Determine the (X, Y) coordinate at the center of the cell enclosing the given text.  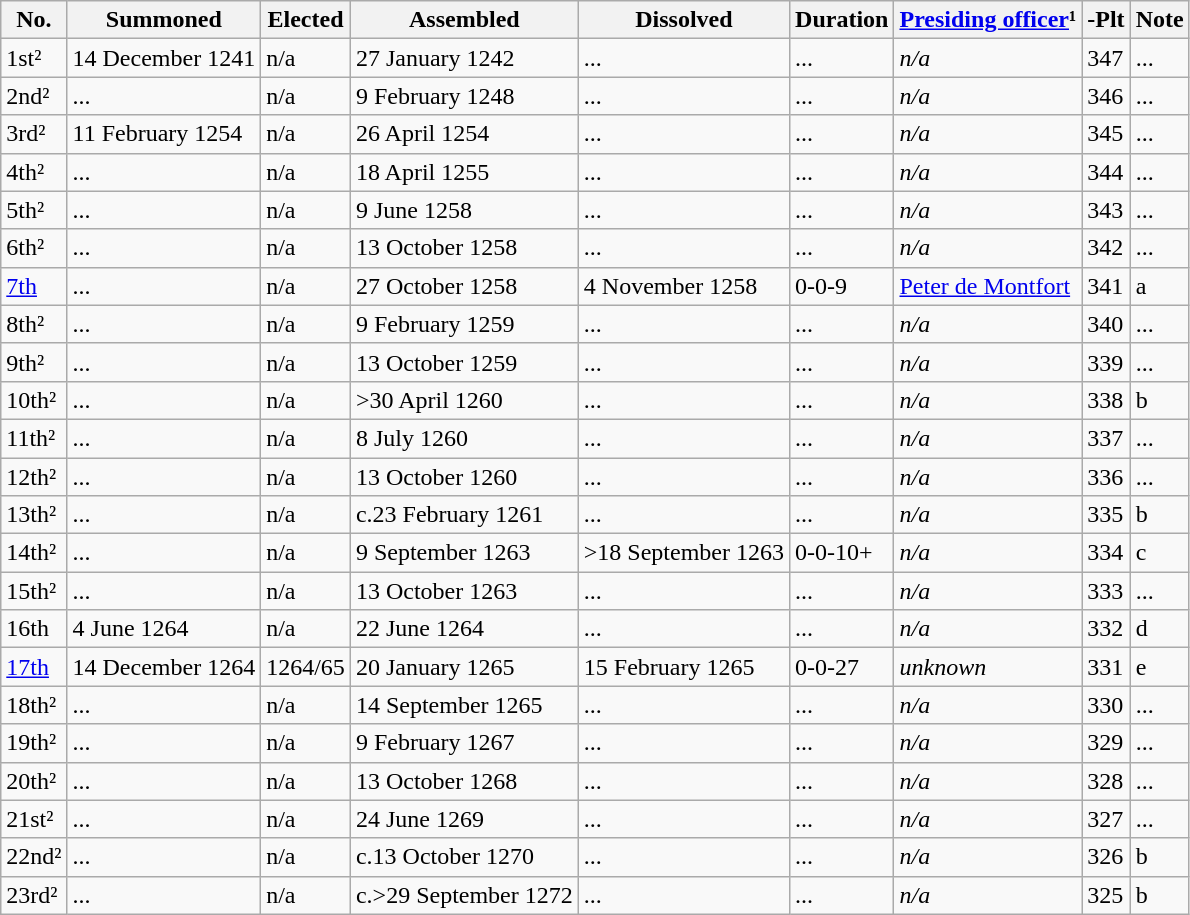
No. (34, 20)
9th² (34, 362)
6th² (34, 248)
11 February 1254 (164, 134)
4 November 1258 (684, 286)
16th (34, 629)
15th² (34, 591)
22 June 1264 (464, 629)
334 (1106, 553)
14 December 1264 (164, 667)
Peter de Montfort (988, 286)
13 October 1263 (464, 591)
Dissolved (684, 20)
a (1160, 286)
3rd² (34, 134)
23rd² (34, 895)
13 October 1260 (464, 477)
347 (1106, 58)
Assembled (464, 20)
9 February 1259 (464, 324)
Note (1160, 20)
13 October 1268 (464, 781)
10th² (34, 400)
e (1160, 667)
11th² (34, 438)
0-0-27 (842, 667)
342 (1106, 248)
9 June 1258 (464, 210)
-Plt (1106, 20)
>18 September 1263 (684, 553)
24 June 1269 (464, 819)
4 June 1264 (164, 629)
14th² (34, 553)
13 October 1259 (464, 362)
Elected (306, 20)
>30 April 1260 (464, 400)
20 January 1265 (464, 667)
345 (1106, 134)
20th² (34, 781)
8th² (34, 324)
2nd² (34, 96)
Summoned (164, 20)
0-0-9 (842, 286)
13 October 1258 (464, 248)
Duration (842, 20)
18 April 1255 (464, 172)
27 October 1258 (464, 286)
9 February 1248 (464, 96)
7th (34, 286)
12th² (34, 477)
21st² (34, 819)
15 February 1265 (684, 667)
325 (1106, 895)
unknown (988, 667)
14 December 1241 (164, 58)
333 (1106, 591)
22nd² (34, 857)
d (1160, 629)
9 February 1267 (464, 743)
340 (1106, 324)
336 (1106, 477)
331 (1106, 667)
9 September 1263 (464, 553)
c (1160, 553)
1st² (34, 58)
c.13 October 1270 (464, 857)
341 (1106, 286)
337 (1106, 438)
26 April 1254 (464, 134)
17th (34, 667)
4th² (34, 172)
327 (1106, 819)
5th² (34, 210)
19th² (34, 743)
Presiding officer¹ (988, 20)
326 (1106, 857)
c.23 February 1261 (464, 515)
335 (1106, 515)
329 (1106, 743)
18th² (34, 705)
c.>29 September 1272 (464, 895)
14 September 1265 (464, 705)
332 (1106, 629)
339 (1106, 362)
27 January 1242 (464, 58)
343 (1106, 210)
328 (1106, 781)
1264/65 (306, 667)
13th² (34, 515)
0-0-10+ (842, 553)
346 (1106, 96)
8 July 1260 (464, 438)
338 (1106, 400)
344 (1106, 172)
330 (1106, 705)
